Capture the cell that displays the provided text and extract its [x, y] central coordinate. 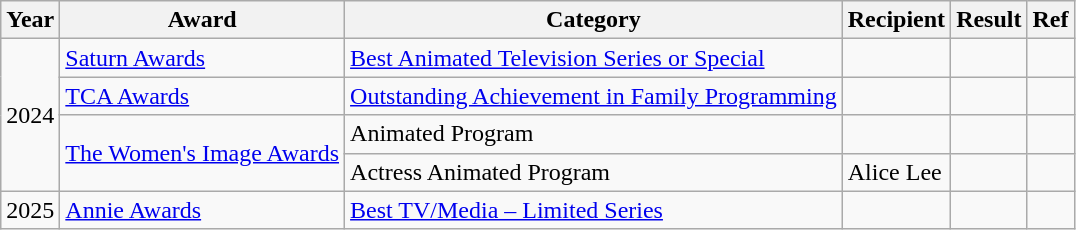
2024 [30, 115]
Category [594, 20]
Animated Program [594, 134]
Ref [1050, 20]
Best TV/Media – Limited Series [594, 210]
Award [202, 20]
Annie Awards [202, 210]
Best Animated Television Series or Special [594, 58]
The Women's Image Awards [202, 153]
Alice Lee [896, 172]
Outstanding Achievement in Family Programming [594, 96]
2025 [30, 210]
Saturn Awards [202, 58]
TCA Awards [202, 96]
Actress Animated Program [594, 172]
Year [30, 20]
Recipient [896, 20]
Result [989, 20]
